Extract the [X, Y] coordinate from the center of the cell holding the provided text.  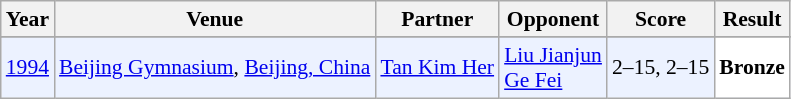
Tan Kim Her [437, 68]
Opponent [553, 19]
Partner [437, 19]
Result [752, 19]
Year [28, 19]
Venue [214, 19]
2–15, 2–15 [660, 68]
Beijing Gymnasium, Beijing, China [214, 68]
1994 [28, 68]
Bronze [752, 68]
Liu Jianjun Ge Fei [553, 68]
Score [660, 19]
